Determine the [x, y] coordinate at the center of the cell enclosing the given text.  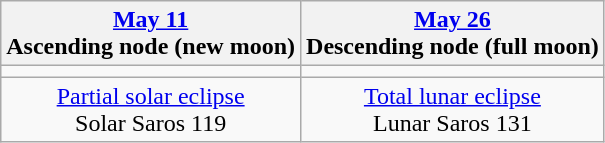
May 11Ascending node (new moon) [151, 34]
Partial solar eclipseSolar Saros 119 [151, 110]
May 26Descending node (full moon) [453, 34]
Total lunar eclipseLunar Saros 131 [453, 110]
